Determine the [X, Y] coordinate at the center of the cell enclosing the given text.  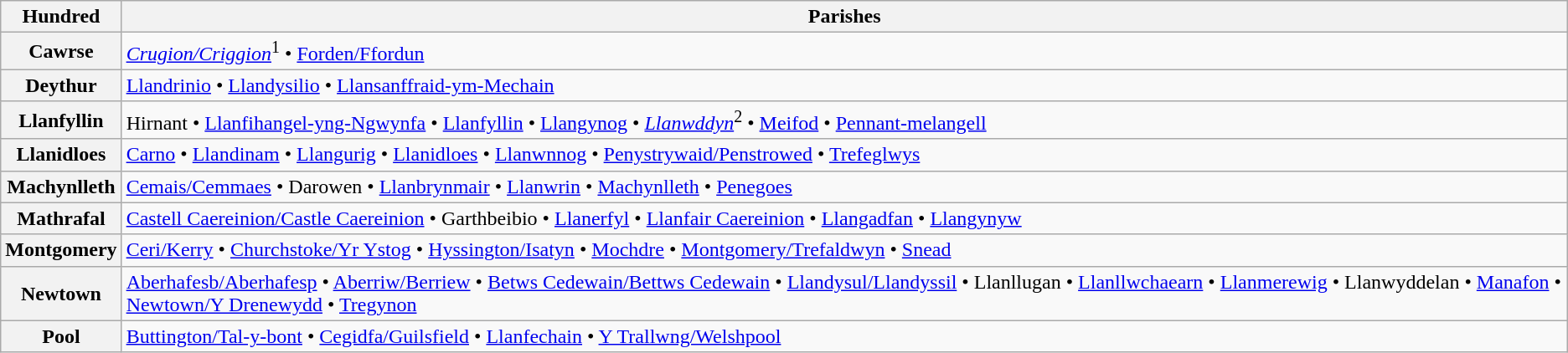
Montgomery [61, 250]
Pool [61, 336]
Crugion/Criggion1 • Forden/Ffordun [844, 52]
Castell Caereinion/Castle Caereinion • Garthbeibio • Llanerfyl • Llanfair Caereinion • Llangadfan • Llangynyw [844, 218]
Hirnant • Llanfihangel-yng-Ngwynfa • Llanfyllin • Llangynog • Llanwddyn2 • Meifod • Pennant-melangell [844, 120]
Buttington/Tal-y-bont • Cegidfa/Guilsfield • Llanfechain • Y Trallwng/Welshpool [844, 336]
Hundred [61, 17]
Llanfyllin [61, 120]
Llanidloes [61, 155]
Cemais/Cemmaes • Darowen • Llanbrynmair • Llanwrin • Machynlleth • Penegoes [844, 187]
Parishes [844, 17]
Llandrinio • Llandysilio • Llansanffraid-ym-Mechain [844, 85]
Machynlleth [61, 187]
Carno • Llandinam • Llangurig • Llanidloes • Llanwnnog • Penystrywaid/Penstrowed • Trefeglwys [844, 155]
Deythur [61, 85]
Cawrse [61, 52]
Ceri/Kerry • Churchstoke/Yr Ystog • Hyssington/Isatyn • Mochdre • Montgomery/Trefaldwyn • Snead [844, 250]
Mathrafal [61, 218]
Newtown [61, 293]
